Identify which cell holds the provided text, then report its (X, Y) central coordinate. 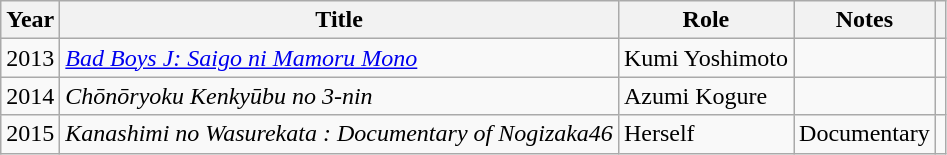
Kumi Yoshimoto (706, 58)
Kanashimi no Wasurekata : Documentary of Nogizaka46 (340, 134)
Azumi Kogure (706, 96)
2014 (30, 96)
2013 (30, 58)
Documentary (865, 134)
Role (706, 20)
Chōnōryoku Kenkyūbu no 3-nin (340, 96)
Notes (865, 20)
Year (30, 20)
Title (340, 20)
Herself (706, 134)
Bad Boys J: Saigo ni Mamoru Mono (340, 58)
2015 (30, 134)
